Provide the (X, Y) coordinate of the cell's center where the given text is located.  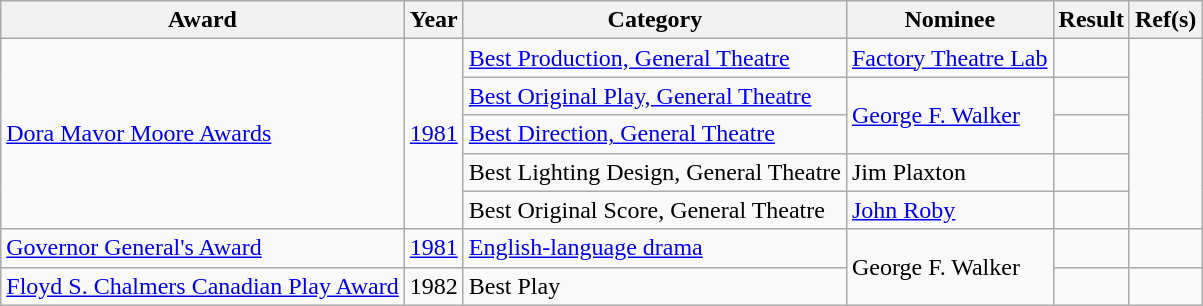
Dora Mavor Moore Awards (203, 134)
Category (654, 20)
English-language drama (654, 248)
Award (203, 20)
Year (434, 20)
Best Lighting Design, General Theatre (654, 172)
Jim Plaxton (950, 172)
1982 (434, 286)
Best Direction, General Theatre (654, 134)
Best Original Play, General Theatre (654, 96)
Best Production, General Theatre (654, 58)
John Roby (950, 210)
Factory Theatre Lab (950, 58)
Ref(s) (1165, 20)
Best Play (654, 286)
Best Original Score, General Theatre (654, 210)
Nominee (950, 20)
Governor General's Award (203, 248)
Result (1091, 20)
Floyd S. Chalmers Canadian Play Award (203, 286)
